Output the (X, Y) coordinate of the center of the cell containing the given text.  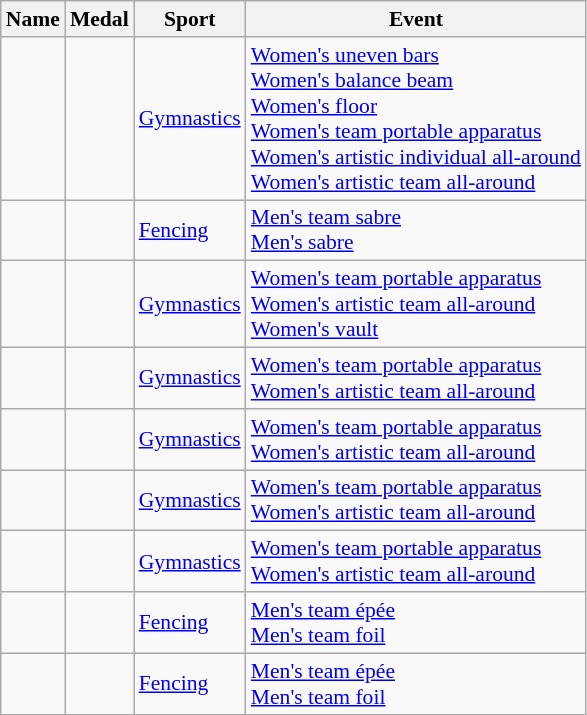
Name (33, 19)
Event (416, 19)
Sport (190, 19)
Men's team sabreMen's sabre (416, 230)
Women's team portable apparatusWomen's artistic team all-aroundWomen's vault (416, 304)
Medal (100, 19)
